Scan for the cell matching the given text and deliver its (x, y) coordinate at center. 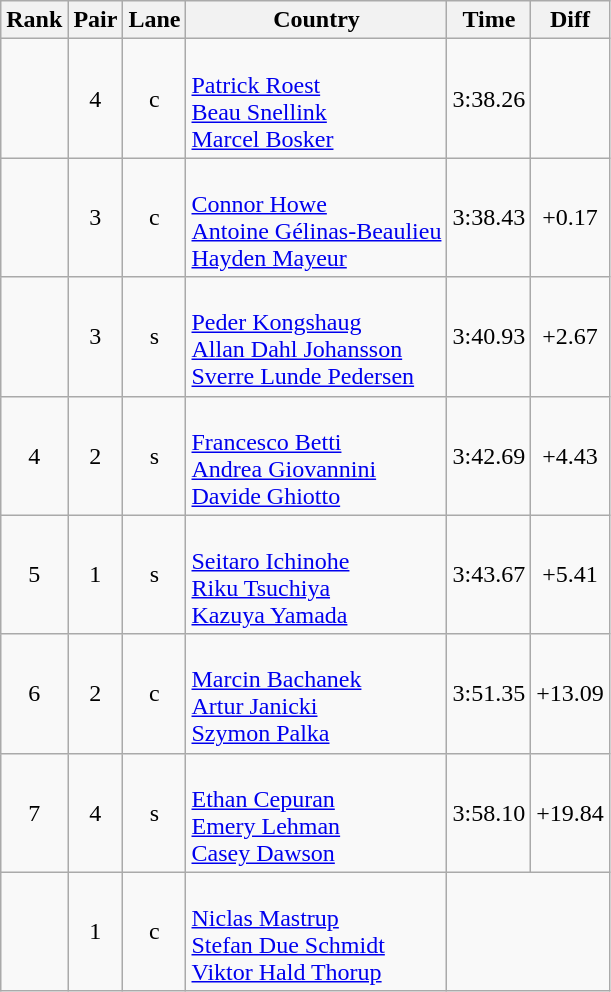
Francesco BettiAndrea GiovanniniDavide Ghiotto (316, 456)
5 (34, 574)
+13.09 (570, 694)
Marcin BachanekArtur JanickiSzymon Palka (316, 694)
3:40.93 (489, 336)
+2.67 (570, 336)
3:38.26 (489, 98)
3:42.69 (489, 456)
Connor HoweAntoine Gélinas-BeaulieuHayden Mayeur (316, 218)
Country (316, 20)
7 (34, 812)
Time (489, 20)
3:51.35 (489, 694)
Peder KongshaugAllan Dahl JohanssonSverre Lunde Pedersen (316, 336)
Rank (34, 20)
Ethan CepuranEmery LehmanCasey Dawson (316, 812)
Diff (570, 20)
+4.43 (570, 456)
+0.17 (570, 218)
+19.84 (570, 812)
3:58.10 (489, 812)
6 (34, 694)
3:43.67 (489, 574)
3:38.43 (489, 218)
Pair (96, 20)
Niclas MastrupStefan Due SchmidtViktor Hald Thorup (316, 932)
Lane (154, 20)
Seitaro IchinoheRiku TsuchiyaKazuya Yamada (316, 574)
Patrick RoestBeau SnellinkMarcel Bosker (316, 98)
+5.41 (570, 574)
